For the text-containing cell, return its midpoint in (X, Y) coordinate format. 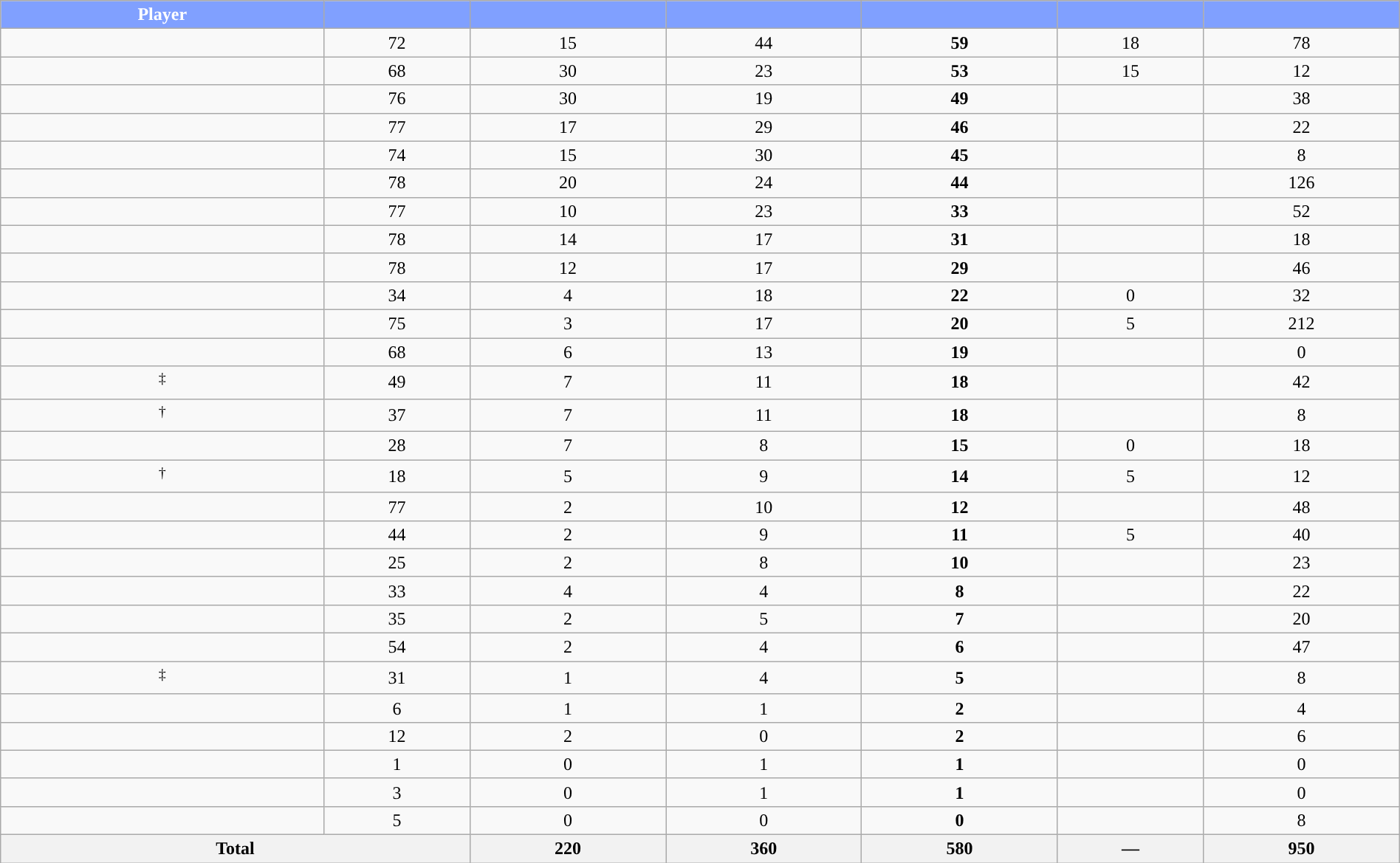
74 (397, 155)
950 (1301, 849)
54 (397, 647)
76 (397, 99)
212 (1301, 323)
360 (764, 849)
59 (960, 43)
13 (764, 352)
47 (1301, 647)
37 (397, 415)
42 (1301, 382)
28 (397, 446)
53 (960, 71)
24 (764, 183)
35 (397, 619)
75 (397, 323)
40 (1301, 534)
126 (1301, 183)
— (1130, 849)
72 (397, 43)
38 (1301, 99)
Player (162, 15)
580 (960, 849)
220 (567, 849)
48 (1301, 506)
34 (397, 295)
25 (397, 563)
45 (960, 155)
32 (1301, 295)
52 (1301, 211)
Total (236, 849)
